Output the (X, Y) coordinate of the center of the cell containing the given text.  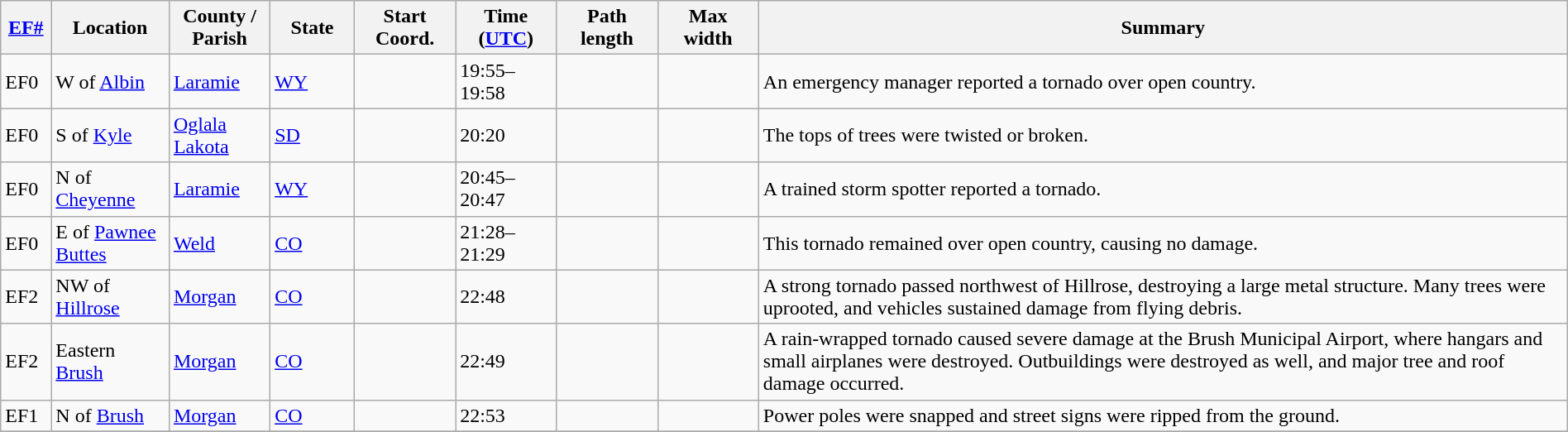
19:55–19:58 (506, 81)
21:28–21:29 (506, 243)
Time (UTC) (506, 28)
22:48 (506, 296)
22:49 (506, 362)
Start Coord. (404, 28)
22:53 (506, 415)
S of Kyle (111, 136)
Max width (708, 28)
This tornado remained over open country, causing no damage. (1163, 243)
An emergency manager reported a tornado over open country. (1163, 81)
County / Parish (219, 28)
A trained storm spotter reported a tornado. (1163, 189)
E of Pawnee Buttes (111, 243)
Eastern Brush (111, 362)
EF1 (26, 415)
20:45–20:47 (506, 189)
20:20 (506, 136)
Oglala Lakota (219, 136)
Path length (607, 28)
Weld (219, 243)
Location (111, 28)
State (313, 28)
W of Albin (111, 81)
N of Brush (111, 415)
N of Cheyenne (111, 189)
SD (313, 136)
The tops of trees were twisted or broken. (1163, 136)
Power poles were snapped and street signs were ripped from the ground. (1163, 415)
NW of Hillrose (111, 296)
Summary (1163, 28)
EF# (26, 28)
